Pinpoint the cell where the given text exists, returning its (x, y) midpoint coordinate. 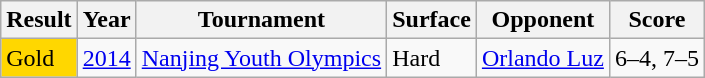
2014 (106, 58)
Surface (432, 20)
Nanjing Youth Olympics (261, 58)
Orlando Luz (542, 58)
Year (106, 20)
Score (656, 20)
Gold (39, 58)
Opponent (542, 20)
6–4, 7–5 (656, 58)
Result (39, 20)
Hard (432, 58)
Tournament (261, 20)
